Search for the cell housing the specified text and yield its (x, y) center coordinate. 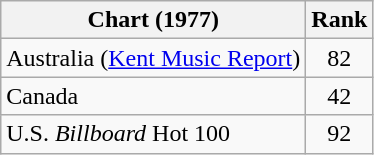
Chart (1977) (154, 20)
Canada (154, 96)
42 (340, 96)
Rank (340, 20)
Australia (Kent Music Report) (154, 58)
92 (340, 134)
82 (340, 58)
U.S. Billboard Hot 100 (154, 134)
